From the cell containing the given text, extract its center point as [X, Y] coordinate. 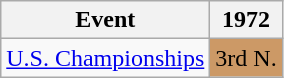
1972 [246, 20]
3rd N. [246, 58]
Event [106, 20]
U.S. Championships [106, 58]
